Locate the cell with the specified text and output its [x, y] center coordinate. 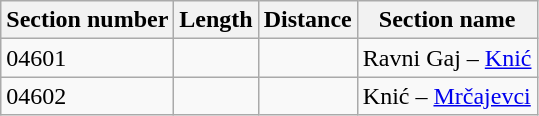
Distance [308, 20]
Ravni Gaj – Knić [447, 58]
Section number [88, 20]
Section name [447, 20]
Knić – Mrčajevci [447, 96]
Length [216, 20]
04601 [88, 58]
04602 [88, 96]
